Provide the (x, y) coordinate of the cell's center where the given text is located.  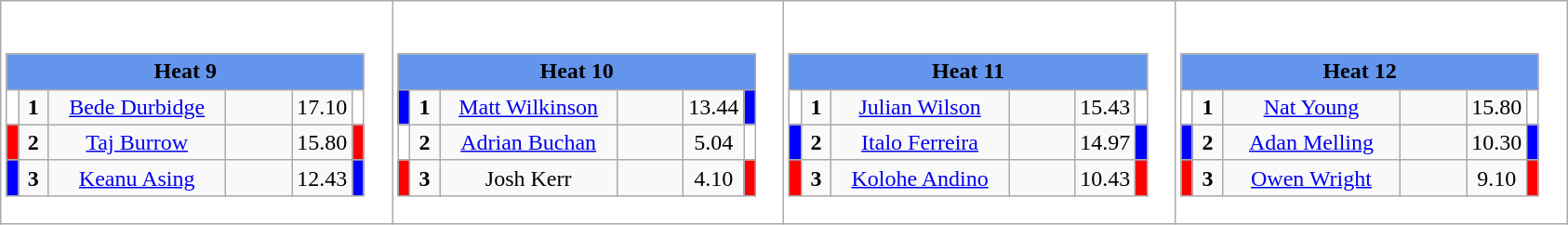
Adrian Buchan (528, 142)
13.44 (714, 107)
Matt Wilkinson (528, 107)
Owen Wright (1311, 178)
Heat 11 (968, 72)
Heat 11 1 Julian Wilson 15.43 2 Italo Ferreira 14.97 3 Kolohe Andino 10.43 (980, 112)
Heat 12 (1360, 72)
Julian Wilson (921, 107)
Taj Burrow (138, 142)
Heat 9 1 Bede Durbidge 17.10 2 Taj Burrow 15.80 3 Keanu Asing 12.43 (197, 112)
15.43 (1105, 107)
9.10 (1497, 178)
12.43 (322, 178)
17.10 (322, 107)
14.97 (1105, 142)
Heat 9 (185, 72)
Adan Melling (1311, 142)
Heat 10 1 Matt Wilkinson 13.44 2 Adrian Buchan 5.04 3 Josh Kerr 4.10 (588, 112)
Bede Durbidge (138, 107)
10.30 (1497, 142)
Josh Kerr (528, 178)
Keanu Asing (138, 178)
Heat 10 (577, 72)
Kolohe Andino (921, 178)
5.04 (714, 142)
10.43 (1105, 178)
Italo Ferreira (921, 142)
Heat 12 1 Nat Young 15.80 2 Adan Melling 10.30 3 Owen Wright 9.10 (1371, 112)
Nat Young (1311, 107)
4.10 (714, 178)
